Find where the given text appears and provide that cell's center as [X, Y] coordinate. 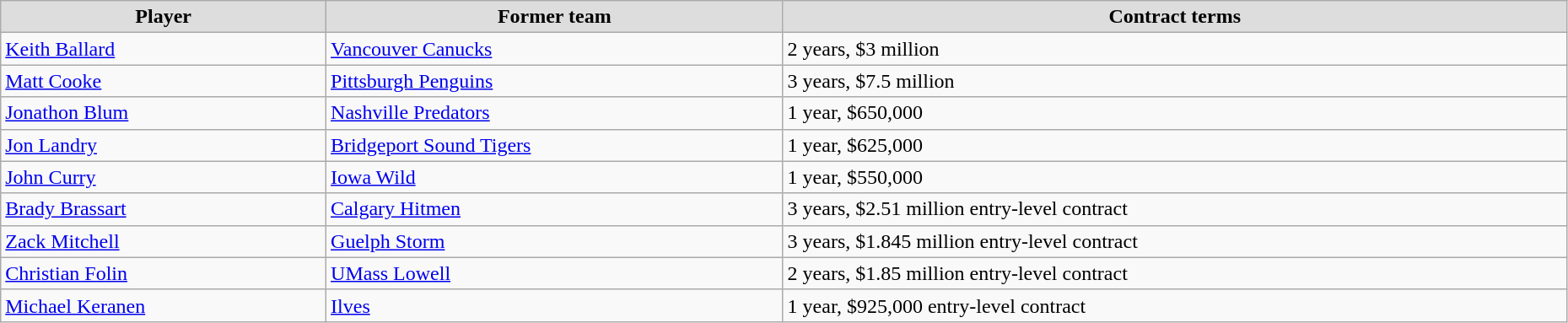
Ilves [555, 305]
Jon Landry [164, 145]
1 year, $625,000 [1174, 145]
Matt Cooke [164, 81]
Michael Keranen [164, 305]
Former team [555, 17]
2 years, $1.85 million entry-level contract [1174, 273]
1 year, $925,000 entry-level contract [1174, 305]
Nashville Predators [555, 113]
Player [164, 17]
Contract terms [1174, 17]
Brady Brassart [164, 209]
Guelph Storm [555, 241]
Bridgeport Sound Tigers [555, 145]
Calgary Hitmen [555, 209]
2 years, $3 million [1174, 49]
Zack Mitchell [164, 241]
Jonathon Blum [164, 113]
Pittsburgh Penguins [555, 81]
1 year, $650,000 [1174, 113]
3 years, $7.5 million [1174, 81]
Vancouver Canucks [555, 49]
UMass Lowell [555, 273]
3 years, $1.845 million entry-level contract [1174, 241]
1 year, $550,000 [1174, 177]
Iowa Wild [555, 177]
John Curry [164, 177]
Keith Ballard [164, 49]
Christian Folin [164, 273]
3 years, $2.51 million entry-level contract [1174, 209]
